Return the [x, y] coordinate for the center point of the cell that contains the specified text.  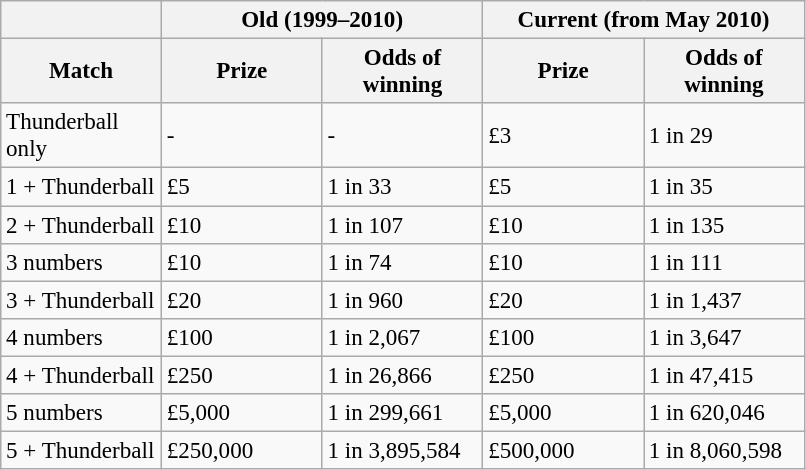
1 in 135 [724, 225]
4 + Thunderball [82, 376]
1 in 960 [402, 300]
£250,000 [242, 451]
Thunderball only [82, 136]
Current (from May 2010) [644, 20]
Match [82, 72]
5 numbers [82, 413]
1 in 29 [724, 136]
2 + Thunderball [82, 225]
1 in 8,060,598 [724, 451]
1 in 111 [724, 263]
1 in 1,437 [724, 300]
1 in 620,046 [724, 413]
Old (1999–2010) [322, 20]
1 in 3,647 [724, 338]
1 + Thunderball [82, 187]
1 in 47,415 [724, 376]
£500,000 [564, 451]
1 in 3,895,584 [402, 451]
1 in 107 [402, 225]
1 in 299,661 [402, 413]
1 in 74 [402, 263]
5 + Thunderball [82, 451]
1 in 35 [724, 187]
3 + Thunderball [82, 300]
3 numbers [82, 263]
4 numbers [82, 338]
1 in 26,866 [402, 376]
£3 [564, 136]
1 in 2,067 [402, 338]
1 in 33 [402, 187]
